Return the (X, Y) coordinate for the center point of the cell that contains the specified text.  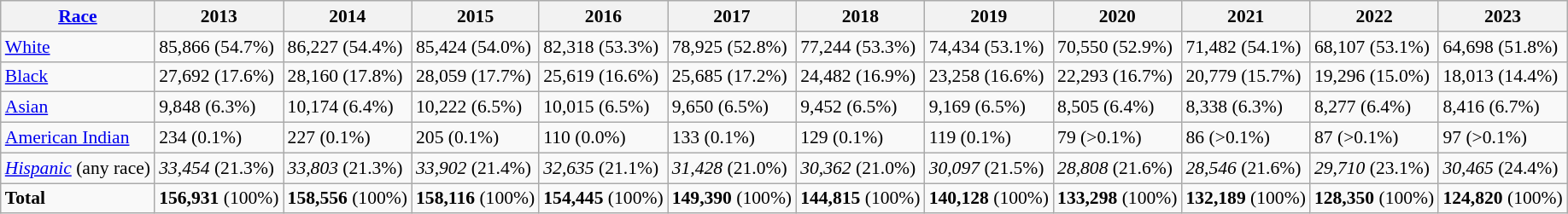
2013 (219, 16)
33,803 (21.3%) (348, 168)
205 (0.1%) (475, 138)
86,227 (54.4%) (348, 47)
86 (>0.1%) (1245, 138)
2018 (860, 16)
22,293 (16.7%) (1117, 77)
9,848 (6.3%) (219, 107)
8,416 (6.7%) (1502, 107)
White (78, 47)
85,866 (54.7%) (219, 47)
9,169 (6.5%) (989, 107)
2023 (1502, 16)
27,692 (17.6%) (219, 77)
133,298 (100%) (1117, 199)
2019 (989, 16)
28,546 (21.6%) (1245, 168)
10,222 (6.5%) (475, 107)
2021 (1245, 16)
158,556 (100%) (348, 199)
Total (78, 199)
97 (>0.1%) (1502, 138)
33,902 (21.4%) (475, 168)
71,482 (54.1%) (1245, 47)
64,698 (51.8%) (1502, 47)
28,808 (21.6%) (1117, 168)
8,338 (6.3%) (1245, 107)
Asian (78, 107)
79 (>0.1%) (1117, 138)
28,059 (17.7%) (475, 77)
110 (0.0%) (603, 138)
132,189 (100%) (1245, 199)
31,428 (21.0%) (732, 168)
77,244 (53.3%) (860, 47)
8,277 (6.4%) (1374, 107)
124,820 (100%) (1502, 199)
30,465 (24.4%) (1502, 168)
25,619 (16.6%) (603, 77)
10,174 (6.4%) (348, 107)
70,550 (52.9%) (1117, 47)
30,362 (21.0%) (860, 168)
78,925 (52.8%) (732, 47)
87 (>0.1%) (1374, 138)
234 (0.1%) (219, 138)
2020 (1117, 16)
82,318 (53.3%) (603, 47)
2016 (603, 16)
119 (0.1%) (989, 138)
8,505 (6.4%) (1117, 107)
20,779 (15.7%) (1245, 77)
9,452 (6.5%) (860, 107)
Race (78, 16)
154,445 (100%) (603, 199)
133 (0.1%) (732, 138)
23,258 (16.6%) (989, 77)
25,685 (17.2%) (732, 77)
144,815 (100%) (860, 199)
18,013 (14.4%) (1502, 77)
129 (0.1%) (860, 138)
2022 (1374, 16)
2015 (475, 16)
19,296 (15.0%) (1374, 77)
158,116 (100%) (475, 199)
128,350 (100%) (1374, 199)
10,015 (6.5%) (603, 107)
149,390 (100%) (732, 199)
29,710 (23.1%) (1374, 168)
9,650 (6.5%) (732, 107)
Black (78, 77)
68,107 (53.1%) (1374, 47)
28,160 (17.8%) (348, 77)
33,454 (21.3%) (219, 168)
2017 (732, 16)
140,128 (100%) (989, 199)
32,635 (21.1%) (603, 168)
30,097 (21.5%) (989, 168)
2014 (348, 16)
85,424 (54.0%) (475, 47)
Hispanic (any race) (78, 168)
227 (0.1%) (348, 138)
74,434 (53.1%) (989, 47)
American Indian (78, 138)
156,931 (100%) (219, 199)
24,482 (16.9%) (860, 77)
